Return the (X, Y) coordinate for the center point of the cell that contains the specified text.  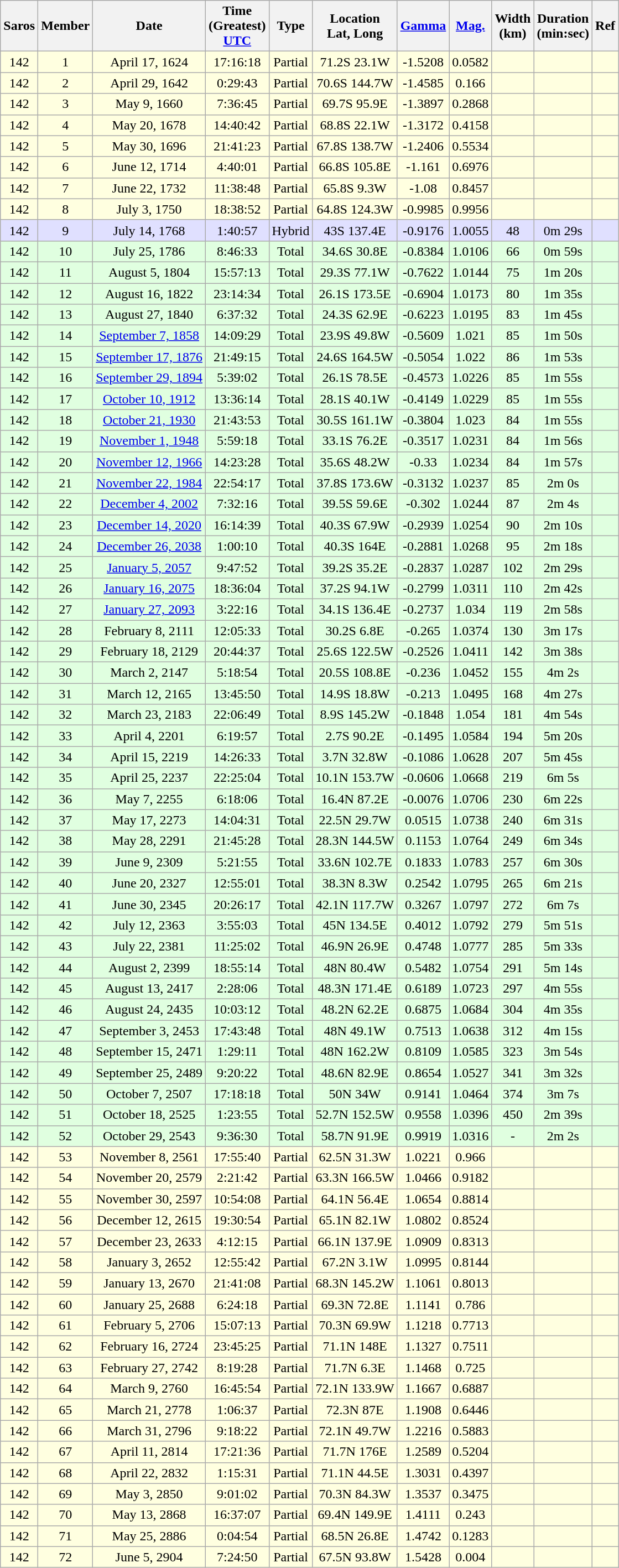
35.6S 48.2W (355, 462)
December 14, 2020 (149, 525)
219 (513, 778)
May 20, 1678 (149, 125)
4m 55s (563, 989)
-1.3172 (423, 125)
-0.236 (423, 673)
1.0723 (470, 989)
0.8013 (470, 1283)
50N 34W (355, 1094)
59 (65, 1283)
3m 7s (563, 1094)
39 (65, 862)
69.4N 149.9E (355, 1515)
0.8814 (470, 1199)
0.8144 (470, 1262)
Saros (19, 26)
69.3N 72.8E (355, 1304)
-0.2799 (423, 588)
February 16, 2724 (149, 1347)
September 15, 2471 (149, 1052)
41 (65, 904)
67.8S 138.7W (355, 146)
71.7N 6.3E (355, 1368)
1.0144 (470, 272)
14:23:28 (237, 462)
October 7, 2507 (149, 1094)
-0.0076 (423, 799)
0.1283 (470, 1536)
10:03:12 (237, 1010)
-0.3132 (423, 483)
18:55:14 (237, 968)
August 16, 1822 (149, 294)
39.5S 59.6E (355, 504)
April 4, 2201 (149, 736)
Duration(min:sec) (563, 26)
1.0797 (470, 904)
6m 31s (563, 820)
1.0374 (470, 630)
March 12, 2165 (149, 694)
34 (65, 757)
16:45:54 (237, 1389)
1.0195 (470, 315)
LocationLat, Long (355, 26)
April 11, 2814 (149, 1452)
September 3, 2453 (149, 1031)
March 2, 2147 (149, 673)
1.0229 (470, 399)
1.0268 (470, 546)
48N 49.1W (355, 1031)
4:12:15 (237, 1241)
46.9N 26.9E (355, 946)
40 (65, 883)
6 (65, 167)
71.1N 148E (355, 1347)
1:40:57 (237, 230)
72.1N 133.9W (355, 1389)
1.022 (470, 357)
31 (65, 694)
62.5N 31.3W (355, 1157)
3:55:03 (237, 925)
0.166 (470, 83)
-0.265 (423, 630)
1:29:11 (237, 1052)
0.3475 (470, 1494)
53 (65, 1157)
1.1141 (423, 1304)
1.2589 (423, 1452)
0.8313 (470, 1241)
0.7513 (423, 1031)
1.0396 (470, 1115)
13:36:14 (237, 399)
2:28:06 (237, 989)
40.3S 67.9W (355, 525)
February 18, 2129 (149, 652)
34.1S 136.4E (355, 609)
64.8S 124.3W (355, 209)
6m 21s (563, 883)
-1.3897 (423, 104)
450 (513, 1115)
18 (65, 420)
37.2S 94.1W (355, 588)
April 22, 2832 (149, 1473)
28.3N 144.5W (355, 841)
0.0582 (470, 62)
1.1327 (423, 1347)
16 (65, 378)
9:01:02 (237, 1494)
1.0464 (470, 1094)
71.1N 44.5E (355, 1473)
36 (65, 799)
70 (65, 1515)
0.2868 (470, 104)
17 (65, 399)
November 20, 2579 (149, 1178)
25.6S 122.5W (355, 652)
9 (65, 230)
69 (65, 1494)
0.9182 (470, 1178)
1.1908 (423, 1410)
52.7N 152.5W (355, 1115)
1.0234 (470, 462)
312 (513, 1031)
11:38:48 (237, 188)
18:36:04 (237, 588)
26 (65, 588)
1.0254 (470, 525)
-0.6904 (423, 294)
0.8654 (423, 1073)
8:19:28 (237, 1368)
26.1S 78.5E (355, 378)
87 (513, 504)
-0.2837 (423, 567)
1.4111 (423, 1515)
14:09:29 (237, 336)
5:18:54 (237, 673)
3m 32s (563, 1073)
June 9, 2309 (149, 862)
6m 30s (563, 862)
July 3, 1750 (149, 209)
341 (513, 1073)
1.0995 (423, 1262)
2m 0s (563, 483)
291 (513, 968)
1.0466 (423, 1178)
0.004 (470, 1557)
20 (65, 462)
56 (65, 1220)
December 12, 2615 (149, 1220)
7:32:16 (237, 504)
38 (65, 841)
February 5, 2706 (149, 1326)
0.243 (470, 1515)
323 (513, 1052)
17:21:36 (237, 1452)
68.5N 26.8E (355, 1536)
1.1061 (423, 1283)
1.1667 (423, 1389)
-1.08 (423, 188)
2m 29s (563, 567)
181 (513, 715)
26.1S 173.5E (355, 294)
9:20:22 (237, 1073)
119 (513, 609)
1m 57s (563, 462)
38.3N 8.3W (355, 883)
2.7S 90.2E (355, 736)
-0.1848 (423, 715)
April 17, 1624 (149, 62)
29 (65, 652)
November 8, 2561 (149, 1157)
5m 45s (563, 757)
3:22:16 (237, 609)
- (513, 1136)
1.0495 (470, 694)
24 (65, 546)
70.6S 144.7W (355, 83)
240 (513, 820)
48N 162.2W (355, 1052)
January 25, 2688 (149, 1304)
-0.8384 (423, 251)
249 (513, 841)
August 2, 2399 (149, 968)
46 (65, 1010)
17:55:40 (237, 1157)
1.1218 (423, 1326)
1.0237 (470, 483)
March 21, 2778 (149, 1410)
July 12, 2363 (149, 925)
0.6887 (470, 1389)
16:37:07 (237, 1515)
1.0527 (470, 1073)
1:23:55 (237, 1115)
2m 4s (563, 504)
47 (65, 1031)
279 (513, 925)
24.3S 62.9E (355, 315)
20.5S 108.8E (355, 673)
8.9S 145.2W (355, 715)
8:46:33 (237, 251)
90 (513, 525)
230 (513, 799)
28.1S 40.1W (355, 399)
67.5N 93.8W (355, 1557)
-0.5054 (423, 357)
1m 35s (563, 294)
1.0684 (470, 1010)
3m 38s (563, 652)
71.7N 176E (355, 1452)
110 (513, 588)
29.3S 77.1W (355, 272)
14:26:33 (237, 757)
1.0754 (470, 968)
April 29, 1642 (149, 83)
Ref (605, 26)
1.0584 (470, 736)
25 (65, 567)
1.0668 (470, 778)
0.8524 (470, 1220)
September 25, 2489 (149, 1073)
Type (291, 26)
2m 10s (563, 525)
January 3, 2652 (149, 1262)
1 (65, 62)
1.0764 (470, 841)
67.2N 3.1W (355, 1262)
1.1468 (423, 1368)
13:45:50 (237, 694)
13 (65, 315)
1.0792 (470, 925)
-0.4573 (423, 378)
42.1N 117.7W (355, 904)
21:43:53 (237, 420)
12:05:33 (237, 630)
July 22, 2381 (149, 946)
71 (65, 1536)
43 (65, 946)
-0.2737 (423, 609)
November 12, 1966 (149, 462)
1m 50s (563, 336)
22:06:49 (237, 715)
1.0452 (470, 673)
2m 42s (563, 588)
0.5482 (423, 968)
May 7, 2255 (149, 799)
-0.302 (423, 504)
January 27, 2093 (149, 609)
0.4748 (423, 946)
16.4N 87.2E (355, 799)
1.2216 (423, 1431)
80 (513, 294)
2m 58s (563, 609)
May 30, 1696 (149, 146)
August 24, 2435 (149, 1010)
1.0638 (470, 1031)
304 (513, 1010)
0.4397 (470, 1473)
-0.6223 (423, 315)
4m 35s (563, 1010)
10.1N 153.7W (355, 778)
4m 15s (563, 1031)
22.5N 29.7W (355, 820)
48.3N 171.4E (355, 989)
28 (65, 630)
32 (65, 715)
3 (65, 104)
3.7N 32.8W (355, 757)
6m 5s (563, 778)
January 13, 2670 (149, 1283)
5m 33s (563, 946)
37.8S 173.6W (355, 483)
57 (65, 1241)
66.8S 105.8E (355, 167)
May 28, 2291 (149, 841)
16:14:39 (237, 525)
194 (513, 736)
21:45:28 (237, 841)
265 (513, 883)
27 (65, 609)
285 (513, 946)
May 13, 2868 (149, 1515)
1.0795 (470, 883)
Width(km) (513, 26)
55 (65, 1199)
1.0226 (470, 378)
0.5883 (470, 1431)
1.021 (470, 336)
August 27, 1840 (149, 315)
23:45:25 (237, 1347)
14:40:42 (237, 125)
1.0311 (470, 588)
0.4012 (423, 925)
December 4, 2002 (149, 504)
95 (513, 546)
0.9558 (423, 1115)
65.1N 82.1W (355, 1220)
April 25, 2237 (149, 778)
December 26, 2038 (149, 546)
61 (65, 1326)
72.3N 87E (355, 1410)
17:43:48 (237, 1031)
4m 27s (563, 694)
0.1153 (423, 841)
52 (65, 1136)
1.0106 (470, 251)
-0.4149 (423, 399)
-0.2881 (423, 546)
39.2S 35.2E (355, 567)
1.0628 (470, 757)
0m 29s (563, 230)
March 9, 2760 (149, 1389)
42 (65, 925)
0.9919 (423, 1136)
1.0802 (423, 1220)
June 22, 1732 (149, 188)
June 12, 1714 (149, 167)
5m 14s (563, 968)
0.0515 (423, 820)
5m 51s (563, 925)
0.5534 (470, 146)
45 (65, 989)
49 (65, 1073)
Member (65, 26)
9:47:52 (237, 567)
Date (149, 26)
1m 20s (563, 272)
37 (65, 820)
Gamma (423, 26)
March 23, 2183 (149, 715)
5:59:18 (237, 441)
20:26:17 (237, 904)
1.0287 (470, 567)
October 10, 1912 (149, 399)
72.1N 49.7W (355, 1431)
February 8, 2111 (149, 630)
70.3N 69.9W (355, 1326)
-0.2939 (423, 525)
15:57:13 (237, 272)
7 (65, 188)
65.8S 9.3W (355, 188)
2m 2s (563, 1136)
30.5S 161.1W (355, 420)
1.4742 (423, 1536)
1.0777 (470, 946)
14.9S 18.8W (355, 694)
-0.213 (423, 694)
0.9956 (470, 209)
58.7N 91.9E (355, 1136)
48N 80.4W (355, 968)
May 3, 2850 (149, 1494)
12 (65, 294)
-1.4585 (423, 83)
68.8S 22.1W (355, 125)
43S 137.4E (355, 230)
3m 17s (563, 630)
December 23, 2633 (149, 1241)
22 (65, 504)
5:39:02 (237, 378)
-0.2526 (423, 652)
0.1833 (423, 862)
11 (65, 272)
62 (65, 1347)
21:49:15 (237, 357)
14:04:31 (237, 820)
February 27, 2742 (149, 1368)
1.0738 (470, 820)
19 (65, 441)
1m 56s (563, 441)
68.3N 145.2W (355, 1283)
-1.2406 (423, 146)
50 (65, 1094)
-0.9176 (423, 230)
12:55:42 (237, 1262)
0.4158 (470, 125)
17:18:18 (237, 1094)
51 (65, 1115)
0.6976 (470, 167)
November 30, 2597 (149, 1199)
23.9S 49.8W (355, 336)
1.0244 (470, 504)
Time(Greatest)UTC (237, 26)
June 5, 2904 (149, 1557)
July 14, 1768 (149, 230)
-0.9985 (423, 209)
64 (65, 1389)
1.0654 (423, 1199)
0.6189 (423, 989)
33 (65, 736)
297 (513, 989)
257 (513, 862)
-0.3517 (423, 441)
1.0783 (470, 862)
64.1N 56.4E (355, 1199)
August 13, 2417 (149, 989)
22:54:17 (237, 483)
-0.0606 (423, 778)
12:55:01 (237, 883)
0.9141 (423, 1094)
21:41:23 (237, 146)
75 (513, 272)
March 31, 2796 (149, 1431)
1.023 (470, 420)
1.034 (470, 609)
2 (65, 83)
86 (513, 357)
44 (65, 968)
21:41:08 (237, 1283)
10:54:08 (237, 1199)
0.6875 (423, 1010)
130 (513, 630)
70.3N 84.3W (355, 1494)
48.6N 82.9E (355, 1073)
10 (65, 251)
72 (65, 1557)
1.0706 (470, 799)
July 25, 1786 (149, 251)
30 (65, 673)
2:21:42 (237, 1178)
Mag. (470, 26)
1.0231 (470, 441)
23 (65, 525)
-0.3804 (423, 420)
33.1S 76.2E (355, 441)
8 (65, 209)
71.2S 23.1W (355, 62)
22:25:04 (237, 778)
0.2542 (423, 883)
4m 54s (563, 715)
1.054 (470, 715)
0:04:54 (237, 1536)
83 (513, 315)
20:44:37 (237, 652)
63.3N 166.5W (355, 1178)
April 15, 2219 (149, 757)
May 9, 1660 (149, 104)
58 (65, 1262)
207 (513, 757)
4 (65, 125)
3m 54s (563, 1052)
7:24:50 (237, 1557)
6:18:06 (237, 799)
January 5, 2057 (149, 567)
17:16:18 (237, 62)
0:29:43 (237, 83)
0.786 (470, 1304)
15 (65, 357)
6m 22s (563, 799)
2m 18s (563, 546)
19:30:54 (237, 1220)
23:14:34 (237, 294)
-0.1086 (423, 757)
1:15:31 (237, 1473)
40.3S 164E (355, 546)
9:36:30 (237, 1136)
1:00:10 (237, 546)
5 (65, 146)
0.7713 (470, 1326)
155 (513, 673)
November 22, 1984 (149, 483)
11:25:02 (237, 946)
102 (513, 567)
4:40:01 (237, 167)
1m 53s (563, 357)
69.7S 95.9E (355, 104)
-0.33 (423, 462)
9:18:22 (237, 1431)
6:19:57 (237, 736)
45N 134.5E (355, 925)
1.0411 (470, 652)
May 25, 2886 (149, 1536)
November 1, 1948 (149, 441)
65 (65, 1410)
374 (513, 1094)
6m 7s (563, 904)
October 18, 2525 (149, 1115)
24.6S 164.5W (355, 357)
September 17, 1876 (149, 357)
Hybrid (291, 230)
September 7, 1858 (149, 336)
May 17, 2273 (149, 820)
30.2S 6.8E (355, 630)
6m 34s (563, 841)
0.8109 (423, 1052)
33.6N 102.7E (355, 862)
6:24:18 (237, 1304)
68 (65, 1473)
4m 2s (563, 673)
1.3031 (423, 1473)
1m 45s (563, 315)
5:21:55 (237, 862)
June 30, 2345 (149, 904)
-0.5609 (423, 336)
15:07:13 (237, 1326)
0m 59s (563, 251)
48.2N 62.2E (355, 1010)
1.0221 (423, 1157)
-1.5208 (423, 62)
June 20, 2327 (149, 883)
1.0909 (423, 1241)
0.8457 (470, 188)
0.966 (470, 1157)
18:38:52 (237, 209)
1.0055 (470, 230)
67 (65, 1452)
7:36:45 (237, 104)
October 29, 2543 (149, 1136)
0.3267 (423, 904)
1.0316 (470, 1136)
5m 20s (563, 736)
1.5428 (423, 1557)
1.3537 (423, 1494)
66.1N 137.9E (355, 1241)
-1.161 (423, 167)
6:37:32 (237, 315)
-0.7622 (423, 272)
35 (65, 778)
14 (65, 336)
34.6S 30.8E (355, 251)
-0.1495 (423, 736)
0.7511 (470, 1347)
August 5, 1804 (149, 272)
21 (65, 483)
1:06:37 (237, 1410)
1.0173 (470, 294)
63 (65, 1368)
0.5204 (470, 1452)
1.0585 (470, 1052)
54 (65, 1178)
0.6446 (470, 1410)
168 (513, 694)
January 16, 2075 (149, 588)
60 (65, 1304)
September 29, 1894 (149, 378)
October 21, 1930 (149, 420)
0.725 (470, 1368)
272 (513, 904)
2m 39s (563, 1115)
